Identify which cell holds the provided text, then report its [X, Y] central coordinate. 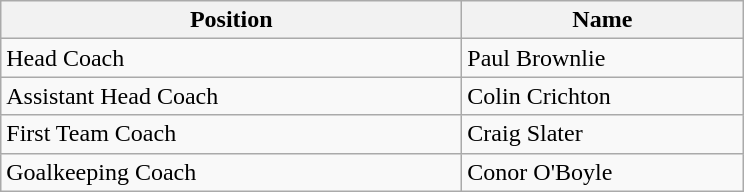
Goalkeeping Coach [232, 172]
Name [602, 20]
Conor O'Boyle [602, 172]
Paul Brownlie [602, 58]
First Team Coach [232, 134]
Assistant Head Coach [232, 96]
Colin Crichton [602, 96]
Craig Slater [602, 134]
Position [232, 20]
Head Coach [232, 58]
